Identify which cell holds the provided text, then report its [X, Y] central coordinate. 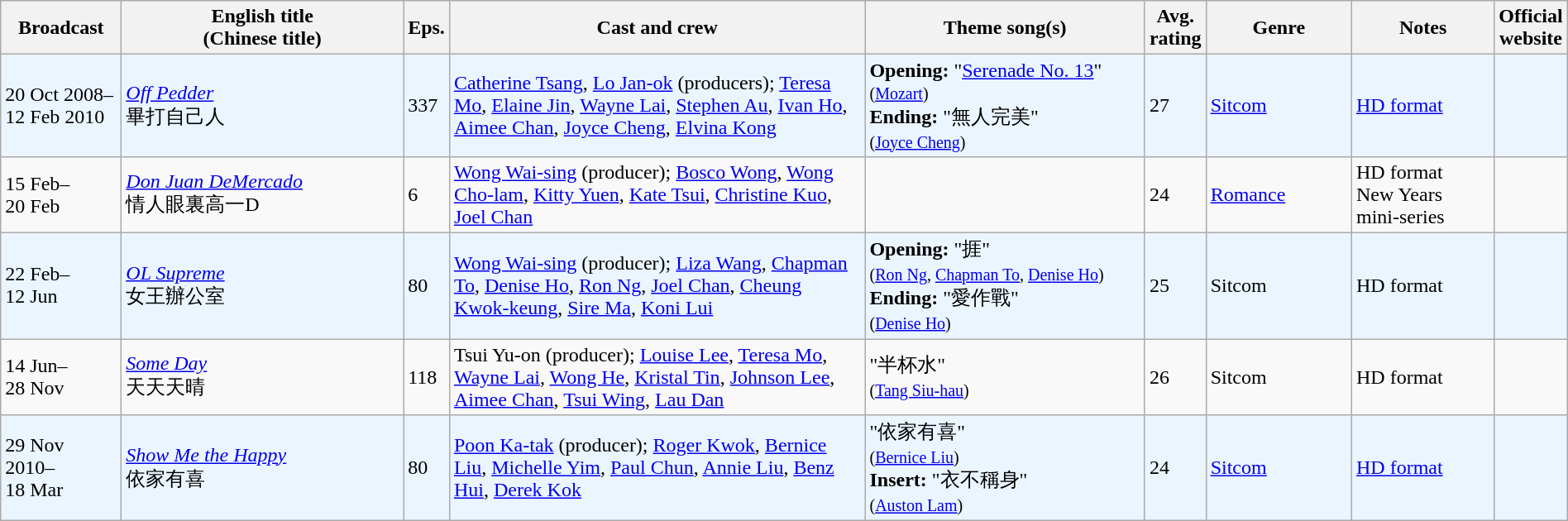
Catherine Tsang, Lo Jan-ok (producers); Teresa Mo, Elaine Jin, Wayne Lai, Stephen Au, Ivan Ho, Aimee Chan, Joyce Cheng, Elvina Kong [657, 106]
6 [427, 194]
Opening: "捱" (Ron Ng, Chapman To, Denise Ho)Ending: "愛作戰" (Denise Ho) [1005, 285]
Notes [1422, 28]
27 [1175, 106]
Opening: "Serenade No. 13"(Mozart)Ending: "無人完美"(Joyce Cheng) [1005, 106]
OL Supreme女王辦公室 [263, 285]
HD formatNew Years mini-series [1422, 194]
Romance [1279, 194]
Some Day 天天天晴 [263, 377]
Cast and crew [657, 28]
English title (Chinese title) [263, 28]
Avg. rating [1175, 28]
29 Nov 2010–18 Mar [61, 468]
22 Feb–12 Jun [61, 285]
"半杯水" (Tang Siu-hau) [1005, 377]
Don Juan DeMercado情人眼裏高一D [263, 194]
118 [427, 377]
Poon Ka-tak (producer); Roger Kwok, Bernice Liu, Michelle Yim, Paul Chun, Annie Liu, Benz Hui, Derek Kok [657, 468]
Genre [1279, 28]
20 Oct 2008–12 Feb 2010 [61, 106]
"依家有喜"(Bernice Liu)Insert: "衣不稱身"(Auston Lam) [1005, 468]
Theme song(s) [1005, 28]
Off Pedder畢打自己人 [263, 106]
Wong Wai-sing (producer); Liza Wang, Chapman To, Denise Ho, Ron Ng, Joel Chan, Cheung Kwok-keung, Sire Ma, Koni Lui [657, 285]
Show Me the Happy依家有喜 [263, 468]
26 [1175, 377]
Eps. [427, 28]
14 Jun–28 Nov [61, 377]
25 [1175, 285]
Official website [1531, 28]
Broadcast [61, 28]
Tsui Yu-on (producer); Louise Lee, Teresa Mo, Wayne Lai, Wong He, Kristal Tin, Johnson Lee, Aimee Chan, Tsui Wing, Lau Dan [657, 377]
Wong Wai-sing (producer); Bosco Wong, Wong Cho-lam, Kitty Yuen, Kate Tsui, Christine Kuo, Joel Chan [657, 194]
15 Feb–20 Feb [61, 194]
337 [427, 106]
